Identify which cell holds the provided text, then report its [X, Y] central coordinate. 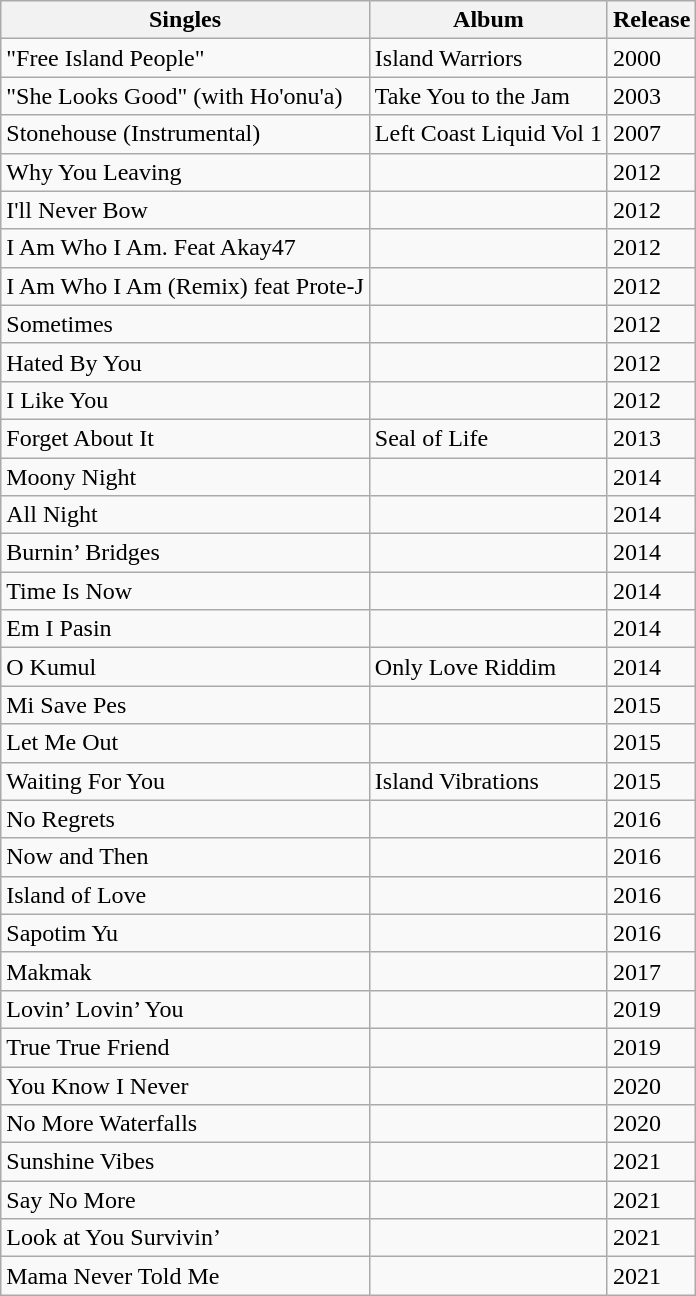
2017 [651, 971]
2007 [651, 134]
Look at You Survivin’ [186, 1238]
True True Friend [186, 1047]
2013 [651, 438]
2003 [651, 96]
Island of Love [186, 895]
Makmak [186, 971]
Island Vibrations [488, 781]
Let Me Out [186, 743]
No Regrets [186, 819]
"Free Island People" [186, 58]
Why You Leaving [186, 172]
You Know I Never [186, 1085]
Moony Night [186, 477]
I'll Never Bow [186, 210]
Release [651, 20]
Island Warriors [488, 58]
Forget About It [186, 438]
Waiting For You [186, 781]
All Night [186, 515]
Mama Never Told Me [186, 1276]
Only Love Riddim [488, 667]
Sapotim Yu [186, 933]
"She Looks Good" (with Ho'onu'a) [186, 96]
Lovin’ Lovin’ You [186, 1009]
Hated By You [186, 362]
Stonehouse (Instrumental) [186, 134]
Seal of Life [488, 438]
Album [488, 20]
Sunshine Vibes [186, 1162]
Say No More [186, 1200]
Singles [186, 20]
Sometimes [186, 324]
No More Waterfalls [186, 1124]
I Like You [186, 400]
Mi Save Pes [186, 705]
Em I Pasin [186, 629]
I Am Who I Am (Remix) feat Prote-J [186, 286]
Time Is Now [186, 591]
Left Coast Liquid Vol 1 [488, 134]
I Am Who I Am. Feat Akay47 [186, 248]
Now and Then [186, 857]
Take You to the Jam [488, 96]
2000 [651, 58]
Burnin’ Bridges [186, 553]
O Kumul [186, 667]
